Find where the given text appears and provide that cell's center as (x, y) coordinate. 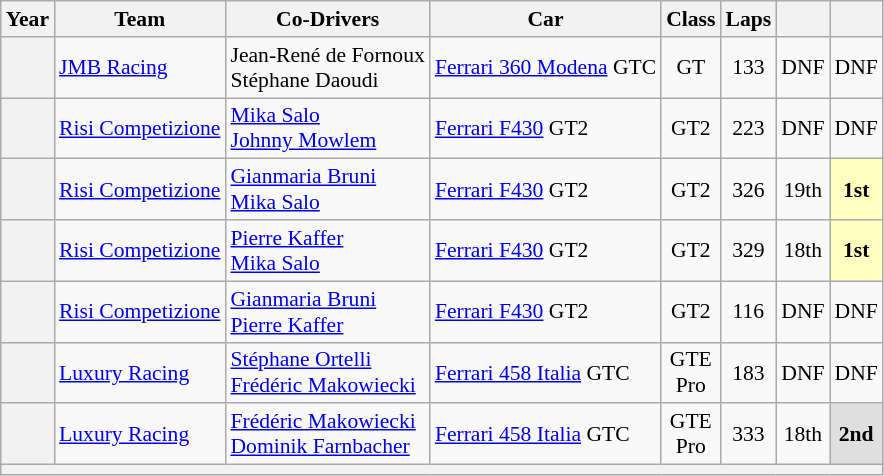
183 (748, 372)
2nd (856, 434)
Class (690, 19)
116 (748, 312)
Stéphane Ortelli Frédéric Makowiecki (327, 372)
Mika Salo Johnny Mowlem (327, 128)
223 (748, 128)
326 (748, 190)
Frédéric Makowiecki Dominik Farnbacher (327, 434)
333 (748, 434)
Car (546, 19)
GT (690, 68)
Jean-René de Fornoux Stéphane Daoudi (327, 68)
Co-Drivers (327, 19)
Gianmaria Bruni Mika Salo (327, 190)
Year (28, 19)
Ferrari 360 Modena GTC (546, 68)
Pierre Kaffer Mika Salo (327, 250)
Laps (748, 19)
19th (802, 190)
Gianmaria Bruni Pierre Kaffer (327, 312)
133 (748, 68)
Team (140, 19)
329 (748, 250)
JMB Racing (140, 68)
